Pinpoint the cell where the given text exists, returning its (x, y) midpoint coordinate. 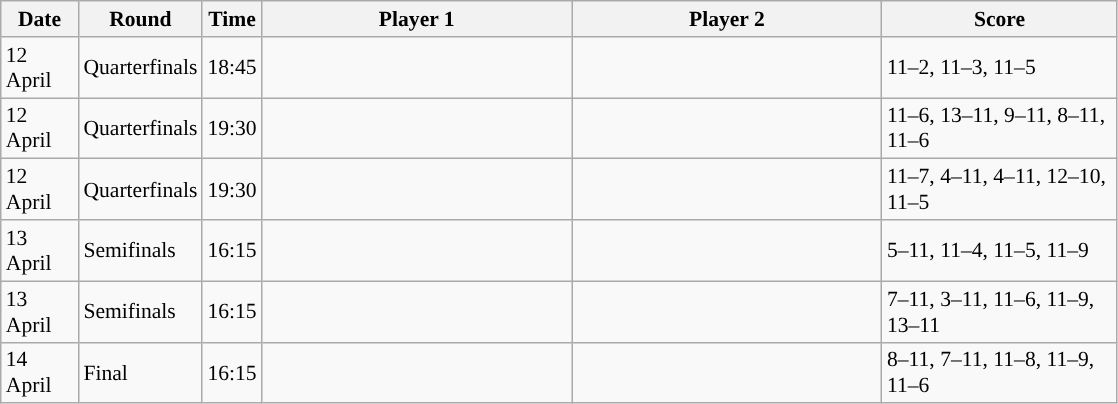
8–11, 7–11, 11–8, 11–9, 11–6 (1000, 372)
Player 2 (727, 19)
Date (40, 19)
7–11, 3–11, 11–6, 11–9, 13–11 (1000, 312)
Final (140, 372)
Time (232, 19)
Player 1 (417, 19)
Score (1000, 19)
Round (140, 19)
11–7, 4–11, 4–11, 12–10, 11–5 (1000, 190)
18:45 (232, 68)
11–6, 13–11, 9–11, 8–11, 11–6 (1000, 128)
11–2, 11–3, 11–5 (1000, 68)
5–11, 11–4, 11–5, 11–9 (1000, 250)
14 April (40, 372)
